Search for the cell housing the specified text and yield its [x, y] center coordinate. 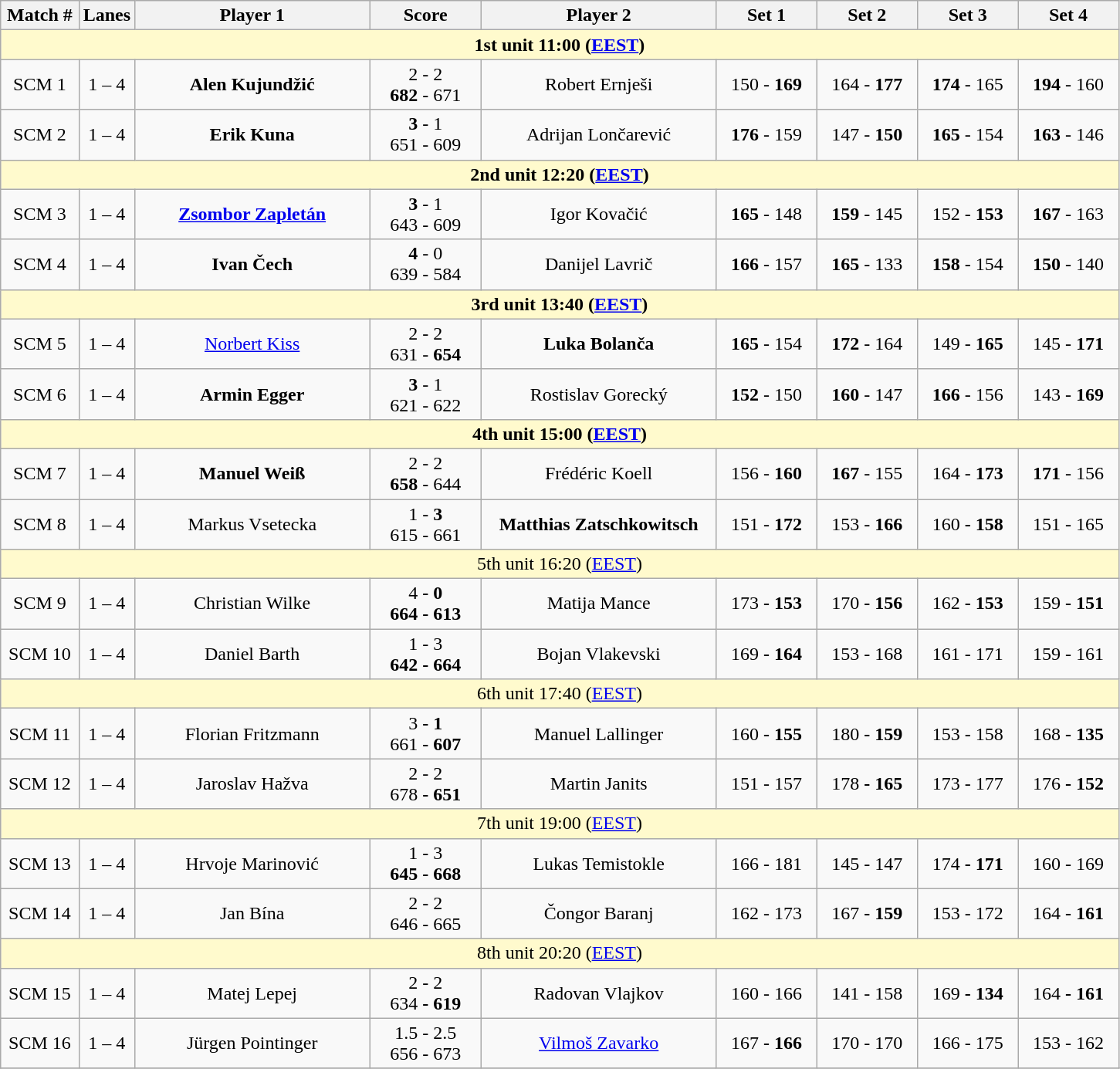
3 - 1 651 - 609 [426, 134]
Set 3 [967, 15]
153 - 158 [967, 733]
160 - 166 [766, 993]
Jan Bína [252, 914]
2 - 2 634 - 619 [426, 993]
153 - 166 [867, 523]
171 - 156 [1068, 474]
145 - 147 [867, 863]
166 - 175 [967, 1044]
Manuel Weiß [252, 474]
153 - 162 [1068, 1044]
SCM 13 [40, 863]
Igor Kovačić [599, 215]
165 - 148 [766, 215]
3 - 1 643 - 609 [426, 215]
159 - 151 [1068, 604]
Christian Wilke [252, 604]
166 - 156 [967, 394]
Manuel Lallinger [599, 733]
Matthias Zatschkowitsch [599, 523]
150 - 169 [766, 85]
160 - 155 [766, 733]
180 - 159 [867, 733]
Matej Lepej [252, 993]
2 - 2 631 - 654 [426, 344]
145 - 171 [1068, 344]
Robert Ernješi [599, 85]
174 - 165 [967, 85]
159 - 145 [867, 215]
151 - 172 [766, 523]
2nd unit 12:20 (EEST) [560, 174]
166 - 157 [766, 264]
167 - 155 [867, 474]
167 - 159 [867, 914]
165 - 133 [867, 264]
Vilmoš Zavarko [599, 1044]
168 - 135 [1068, 733]
153 - 172 [967, 914]
SCM 4 [40, 264]
160 - 158 [967, 523]
170 - 156 [867, 604]
162 - 173 [766, 914]
174 - 171 [967, 863]
1st unit 11:00 (EEST) [560, 45]
147 - 150 [867, 134]
160 - 147 [867, 394]
4th unit 15:00 (EEST) [560, 434]
1.5 - 2.5 656 - 673 [426, 1044]
167 - 163 [1068, 215]
Lanes [107, 15]
169 - 134 [967, 993]
167 - 166 [766, 1044]
160 - 169 [1068, 863]
158 - 154 [967, 264]
173 - 177 [967, 784]
Score [426, 15]
SCM 1 [40, 85]
4 - 0 639 - 584 [426, 264]
153 - 168 [867, 655]
Armin Egger [252, 394]
169 - 164 [766, 655]
SCM 5 [40, 344]
Player 2 [599, 15]
Match # [40, 15]
172 - 164 [867, 344]
Adrijan Lončarević [599, 134]
Florian Fritzmann [252, 733]
Markus Vsetecka [252, 523]
Daniel Barth [252, 655]
8th unit 20:20 (EEST) [560, 953]
Danijel Lavrič [599, 264]
Jaroslav Hažva [252, 784]
SCM 11 [40, 733]
164 - 177 [867, 85]
Alen Kujundžić [252, 85]
1 - 3 645 - 668 [426, 863]
Set 2 [867, 15]
2 - 2 646 - 665 [426, 914]
1 - 3 642 - 664 [426, 655]
5th unit 16:20 (EEST) [560, 564]
152 - 150 [766, 394]
Čongor Baranj [599, 914]
SCM 12 [40, 784]
164 - 173 [967, 474]
1 - 3 615 - 661 [426, 523]
Radovan Vlajkov [599, 993]
143 - 169 [1068, 394]
151 - 165 [1068, 523]
194 - 160 [1068, 85]
149 - 165 [967, 344]
Set 1 [766, 15]
4 - 0 664 - 613 [426, 604]
2 - 2 658 - 644 [426, 474]
SCM 14 [40, 914]
SCM 3 [40, 215]
3 - 1 661 - 607 [426, 733]
Set 4 [1068, 15]
SCM 6 [40, 394]
2 - 2 682 - 671 [426, 85]
Zsombor Zapletán [252, 215]
6th unit 17:40 (EEST) [560, 694]
SCM 7 [40, 474]
SCM 10 [40, 655]
Martin Janits [599, 784]
151 - 157 [766, 784]
3 - 1 621 - 622 [426, 394]
161 - 171 [967, 655]
Bojan Vlakevski [599, 655]
170 - 170 [867, 1044]
Matija Mance [599, 604]
162 - 153 [967, 604]
3rd unit 13:40 (EEST) [560, 304]
166 - 181 [766, 863]
SCM 9 [40, 604]
Ivan Čech [252, 264]
Player 1 [252, 15]
176 - 159 [766, 134]
176 - 152 [1068, 784]
SCM 15 [40, 993]
2 - 2 678 - 651 [426, 784]
Luka Bolanča [599, 344]
7th unit 19:00 (EEST) [560, 824]
156 - 160 [766, 474]
163 - 146 [1068, 134]
Hrvoje Marinović [252, 863]
Jürgen Pointinger [252, 1044]
Rostislav Gorecký [599, 394]
178 - 165 [867, 784]
141 - 158 [867, 993]
SCM 16 [40, 1044]
150 - 140 [1068, 264]
SCM 8 [40, 523]
152 - 153 [967, 215]
Erik Kuna [252, 134]
173 - 153 [766, 604]
SCM 2 [40, 134]
Lukas Temistokle [599, 863]
159 - 161 [1068, 655]
Norbert Kiss [252, 344]
Frédéric Koell [599, 474]
